From the cell containing the given text, extract its center point as [x, y] coordinate. 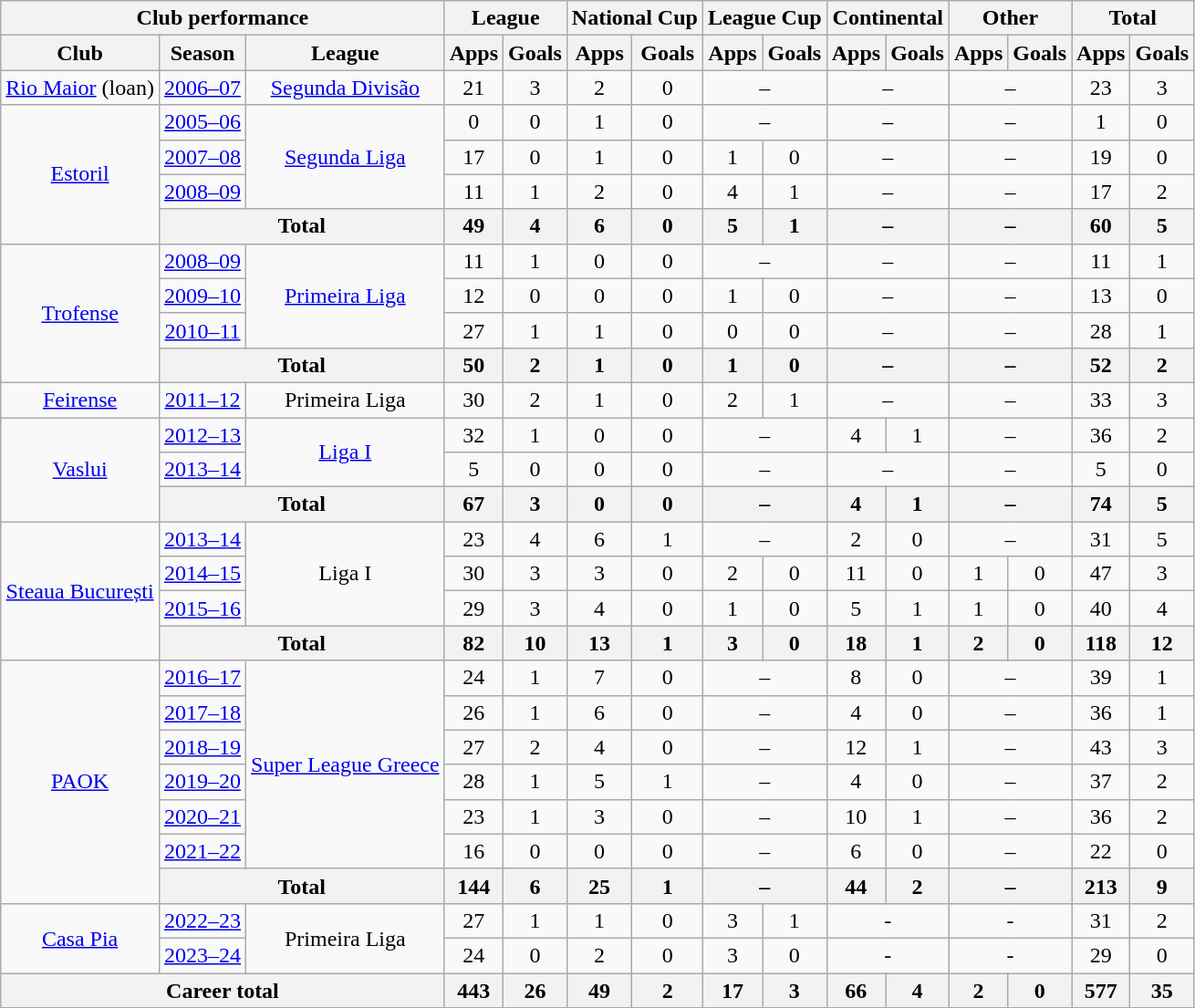
7 [599, 678]
47 [1101, 574]
443 [473, 990]
2023–24 [203, 955]
577 [1101, 990]
2010–11 [203, 330]
Continental [888, 18]
Rio Maior (loan) [80, 88]
144 [473, 886]
2014–15 [203, 574]
2012–13 [203, 435]
Segunda Liga [346, 157]
8 [856, 678]
Club [80, 53]
Club performance [223, 18]
40 [1101, 608]
35 [1162, 990]
2009–10 [203, 296]
2022–23 [203, 920]
118 [1101, 643]
2007–08 [203, 157]
2017–18 [203, 712]
21 [473, 88]
32 [473, 435]
9 [1162, 886]
2015–16 [203, 608]
2005–06 [203, 122]
National Cup [635, 18]
82 [473, 643]
37 [1101, 782]
2006–07 [203, 88]
2011–12 [203, 400]
43 [1101, 747]
League Cup [764, 18]
66 [856, 990]
33 [1101, 400]
39 [1101, 678]
PAOK [80, 782]
2018–19 [203, 747]
22 [1101, 851]
Vaslui [80, 470]
74 [1101, 504]
60 [1101, 226]
44 [856, 886]
Casa Pia [80, 938]
Trofense [80, 313]
52 [1101, 365]
2019–20 [203, 782]
Career total [223, 990]
Steaua București [80, 591]
Season [203, 53]
213 [1101, 886]
67 [473, 504]
Estoril [80, 174]
Super League Greece [346, 764]
18 [856, 643]
50 [473, 365]
Other [1010, 18]
25 [599, 886]
2020–21 [203, 816]
2021–22 [203, 851]
16 [473, 851]
2016–17 [203, 678]
Feirense [80, 400]
19 [1101, 157]
Segunda Divisão [346, 88]
